Capture the cell that displays the provided text and extract its (X, Y) central coordinate. 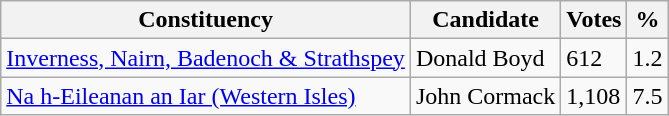
Donald Boyd (485, 58)
Inverness, Nairn, Badenoch & Strathspey (206, 58)
Candidate (485, 20)
1.2 (648, 58)
% (648, 20)
612 (594, 58)
John Cormack (485, 96)
Na h-Eileanan an Iar (Western Isles) (206, 96)
Votes (594, 20)
Constituency (206, 20)
7.5 (648, 96)
1,108 (594, 96)
